Determine the [X, Y] coordinate at the center of the cell enclosing the given text.  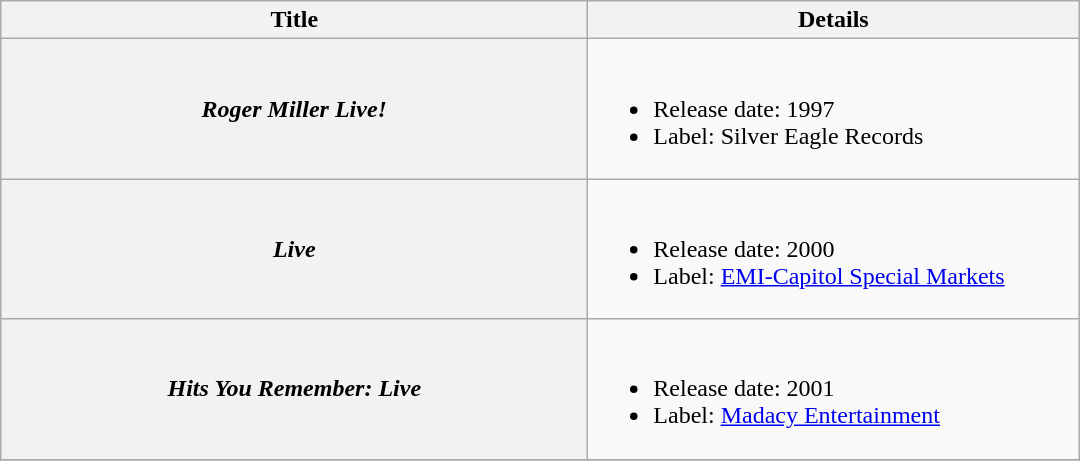
Release date: 2000Label: EMI-Capitol Special Markets [834, 249]
Live [294, 249]
Hits You Remember: Live [294, 389]
Release date: 2001Label: Madacy Entertainment [834, 389]
Details [834, 20]
Release date: 1997Label: Silver Eagle Records [834, 109]
Title [294, 20]
Roger Miller Live! [294, 109]
